Identify which cell holds the provided text, then report its [x, y] central coordinate. 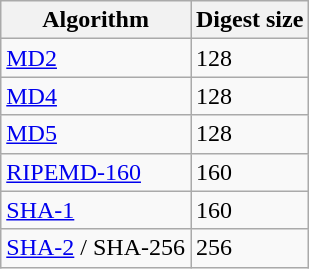
MD5 [96, 134]
SHA-1 [96, 210]
SHA-2 / SHA-256 [96, 248]
MD4 [96, 96]
MD2 [96, 58]
Digest size [249, 20]
256 [249, 248]
Algorithm [96, 20]
RIPEMD-160 [96, 172]
